Provide the (X, Y) coordinate of the cell's center where the given text is located.  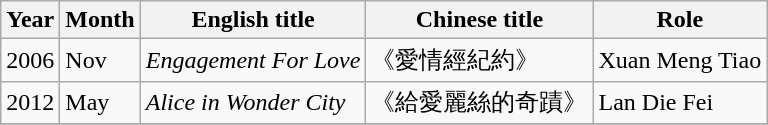
《愛情經紀約》 (480, 60)
Engagement For Love (253, 60)
Xuan Meng Tiao (680, 60)
《給愛麗絲的奇蹟》 (480, 102)
2012 (30, 102)
Lan Die Fei (680, 102)
Chinese title (480, 20)
2006 (30, 60)
Nov (100, 60)
Year (30, 20)
Alice in Wonder City (253, 102)
English title (253, 20)
Month (100, 20)
Role (680, 20)
May (100, 102)
